From the cell containing the given text, extract its center point as (X, Y) coordinate. 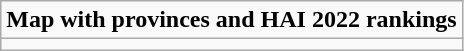
Map with provinces and HAI 2022 rankings (232, 20)
